Detect which cell encompasses the target text, then output its (x, y) center coordinate. 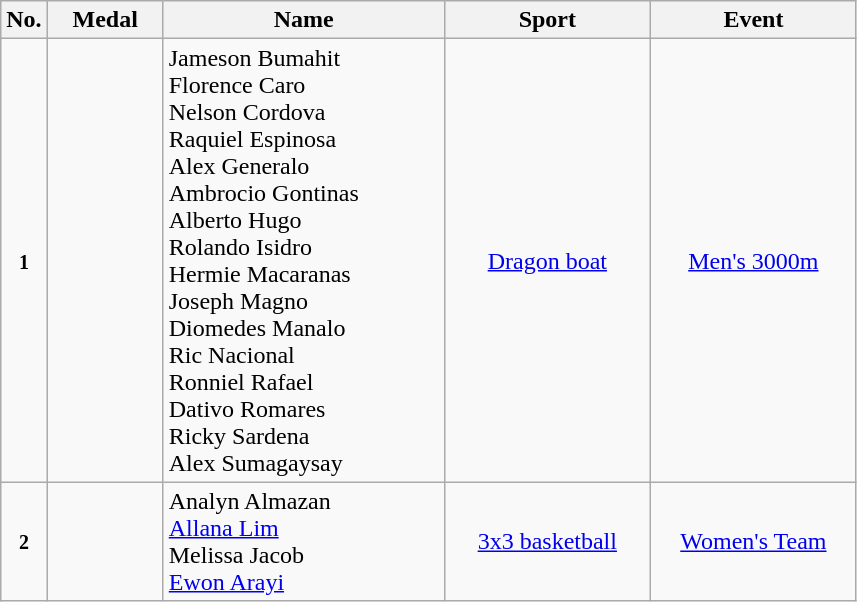
Women's Team (753, 542)
Event (753, 20)
Men's 3000m (753, 260)
3x3 basketball (547, 542)
Analyn AlmazanAllana LimMelissa JacobEwon Arayi (304, 542)
Medal (105, 20)
Sport (547, 20)
1 (24, 260)
Name (304, 20)
Dragon boat (547, 260)
No. (24, 20)
2 (24, 542)
